Provide the (X, Y) coordinate of the cell's center where the given text is located.  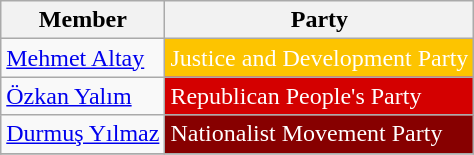
Member (83, 20)
Justice and Development Party (320, 58)
Republican People's Party (320, 96)
Party (320, 20)
Nationalist Movement Party (320, 134)
Durmuş Yılmaz (83, 134)
Mehmet Altay (83, 58)
Özkan Yalım (83, 96)
